Scan for the cell matching the given text and deliver its [x, y] coordinate at center. 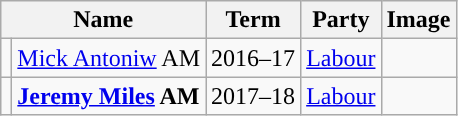
2017–18 [254, 96]
Mick Antoniw AM [109, 58]
Image [418, 20]
Jeremy Miles AM [109, 96]
Term [254, 20]
Party [341, 20]
2016–17 [254, 58]
Name [104, 20]
